Return (x, y) of the center of cell containing provided text 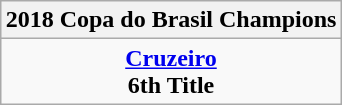
2018 Copa do Brasil Champions (171, 20)
Cruzeiro6th Title (171, 72)
